From the cell containing the given text, extract its center point as (x, y) coordinate. 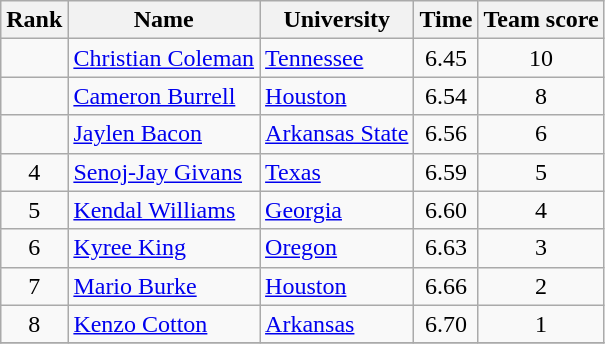
6.59 (446, 172)
1 (541, 324)
Oregon (337, 248)
Name (164, 20)
Kyree King (164, 248)
Kenzo Cotton (164, 324)
University (337, 20)
3 (541, 248)
Arkansas State (337, 134)
Jaylen Bacon (164, 134)
Arkansas (337, 324)
Team score (541, 20)
6.66 (446, 286)
6.45 (446, 58)
Cameron Burrell (164, 96)
6.70 (446, 324)
6.63 (446, 248)
7 (34, 286)
Texas (337, 172)
6.56 (446, 134)
Kendal Williams (164, 210)
Tennessee (337, 58)
Mario Burke (164, 286)
Rank (34, 20)
Christian Coleman (164, 58)
6.60 (446, 210)
10 (541, 58)
Georgia (337, 210)
Senoj-Jay Givans (164, 172)
6.54 (446, 96)
Time (446, 20)
2 (541, 286)
